Search for the cell housing the specified text and yield its [X, Y] center coordinate. 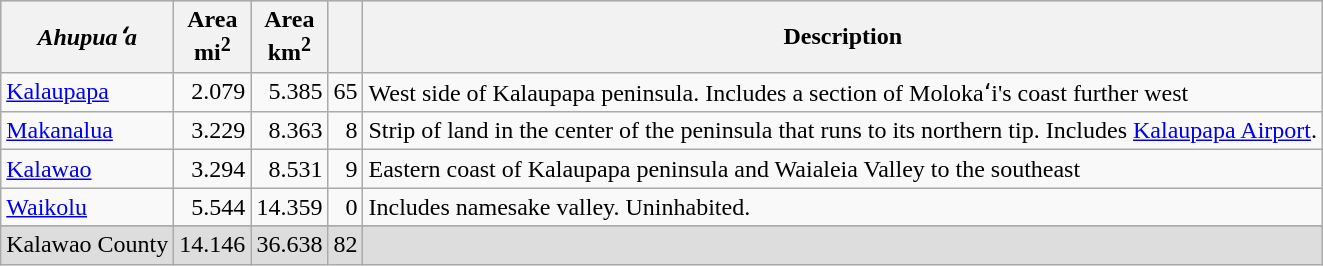
65 [346, 92]
8.363 [290, 131]
0 [346, 207]
Eastern coast of Kalaupapa peninsula and Waialeia Valley to the southeast [843, 169]
8.531 [290, 169]
West side of Kalaupapa peninsula. Includes a section of Molokaʻi's coast further west [843, 92]
Areami2 [212, 37]
Ahupuaʻa [88, 37]
5.385 [290, 92]
Kalaupapa [88, 92]
3.294 [212, 169]
36.638 [290, 245]
14.359 [290, 207]
Strip of land in the center of the peninsula that runs to its northern tip. Includes Kalaupapa Airport. [843, 131]
Kalawao [88, 169]
Kalawao County [88, 245]
Description [843, 37]
8 [346, 131]
Includes namesake valley. Uninhabited. [843, 207]
2.079 [212, 92]
14.146 [212, 245]
Waikolu [88, 207]
Makanalua [88, 131]
9 [346, 169]
3.229 [212, 131]
82 [346, 245]
Areakm2 [290, 37]
5.544 [212, 207]
